For the text-containing cell, return its midpoint in (x, y) coordinate format. 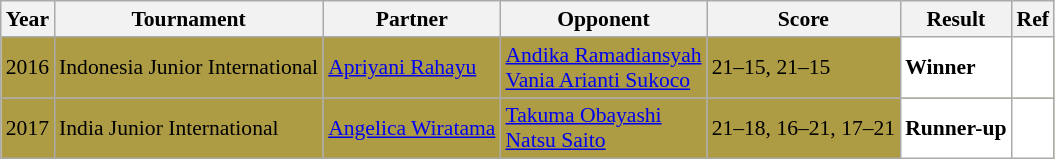
21–15, 21–15 (804, 68)
Takuma Obayashi Natsu Saito (603, 128)
India Junior International (188, 128)
2017 (28, 128)
Opponent (603, 19)
Year (28, 19)
Andika Ramadiansyah Vania Arianti Sukoco (603, 68)
Winner (956, 68)
Apriyani Rahayu (412, 68)
Indonesia Junior International (188, 68)
21–18, 16–21, 17–21 (804, 128)
2016 (28, 68)
Tournament (188, 19)
Runner-up (956, 128)
Partner (412, 19)
Angelica Wiratama (412, 128)
Ref (1032, 19)
Result (956, 19)
Score (804, 19)
